For the text-containing cell, return its midpoint in (X, Y) coordinate format. 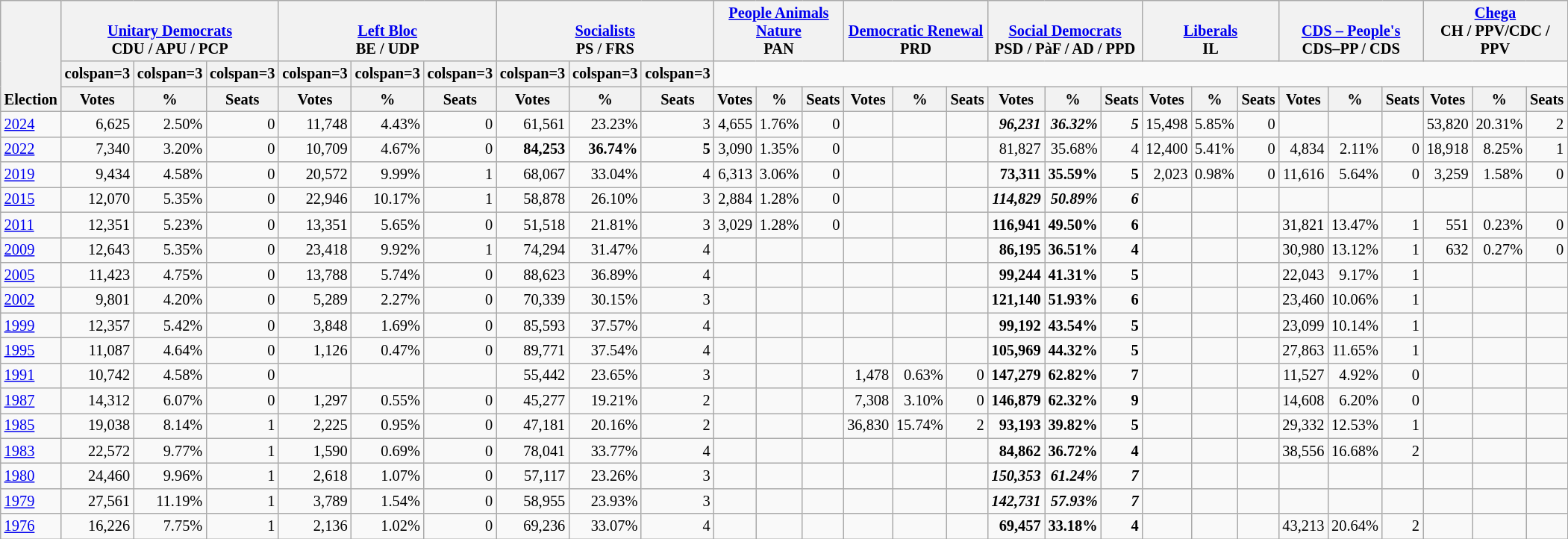
9.99% (388, 175)
105,969 (1016, 350)
13.47% (1355, 225)
12,357 (97, 325)
1,590 (315, 451)
74,294 (533, 250)
55,442 (533, 376)
36.89% (605, 275)
23.93% (605, 501)
20,572 (315, 175)
15.74% (919, 426)
0.47% (388, 350)
78,041 (533, 451)
2015 (31, 199)
0.98% (1214, 175)
0.69% (388, 451)
23,418 (315, 250)
2024 (31, 124)
57,117 (533, 476)
62.32% (1073, 401)
5.74% (388, 275)
96,231 (1016, 124)
Unitary DemocratsCDU / APU / PCP (170, 31)
1,478 (868, 376)
12,351 (97, 225)
37.57% (605, 325)
551 (1448, 225)
33.18% (1073, 526)
8.25% (1500, 149)
10.06% (1355, 300)
3,090 (735, 149)
4.20% (170, 300)
36.32% (1073, 124)
2,136 (315, 526)
146,879 (1016, 401)
13,788 (315, 275)
0.95% (388, 426)
1995 (31, 350)
Election (31, 55)
84,253 (533, 149)
53,820 (1448, 124)
19.21% (605, 401)
8.14% (170, 426)
6,625 (97, 124)
99,244 (1016, 275)
47,181 (533, 426)
2022 (31, 149)
Left BlocBE / UDP (387, 31)
1.02% (388, 526)
70,339 (533, 300)
1991 (31, 376)
58,878 (533, 199)
4.64% (170, 350)
35.59% (1073, 175)
36.51% (1073, 250)
12,643 (97, 250)
12.53% (1355, 426)
9 (1121, 401)
5.64% (1355, 175)
10.17% (388, 199)
62.82% (1073, 376)
51.93% (1073, 300)
142,731 (1016, 501)
43,213 (1304, 526)
11,527 (1304, 376)
4,834 (1304, 149)
84,862 (1016, 451)
1987 (31, 401)
11,616 (1304, 175)
1.54% (388, 501)
7.75% (170, 526)
99,192 (1016, 325)
30,980 (1304, 250)
12,070 (97, 199)
33.07% (605, 526)
1.69% (388, 325)
9.77% (170, 451)
10,709 (315, 149)
1,126 (315, 350)
5.41% (1214, 149)
37.54% (605, 350)
5.23% (170, 225)
23.65% (605, 376)
23,460 (1304, 300)
13.12% (1355, 250)
44.32% (1073, 350)
3,789 (315, 501)
5.65% (388, 225)
3.20% (170, 149)
2002 (31, 300)
1980 (31, 476)
11,423 (97, 275)
2,023 (1166, 175)
150,353 (1016, 476)
93,193 (1016, 426)
147,279 (1016, 376)
9.96% (170, 476)
57.93% (1073, 501)
58,955 (533, 501)
13,351 (315, 225)
1985 (31, 426)
16.68% (1355, 451)
4.67% (388, 149)
61,561 (533, 124)
6.20% (1355, 401)
2,618 (315, 476)
1.07% (388, 476)
89,771 (533, 350)
69,457 (1016, 526)
SocialistsPS / FRS (605, 31)
12,400 (1166, 149)
20.31% (1500, 124)
68,067 (533, 175)
Social DemocratsPSD / PàF / AD / PPD (1066, 31)
36.72% (1073, 451)
29,332 (1304, 426)
114,829 (1016, 199)
21.81% (605, 225)
88,623 (533, 275)
2.27% (388, 300)
1.58% (1500, 175)
15,498 (1166, 124)
33.77% (605, 451)
14,312 (97, 401)
35.68% (1073, 149)
36,830 (868, 426)
116,941 (1016, 225)
0.27% (1500, 250)
6.07% (170, 401)
2.11% (1355, 149)
People Animals NaturePAN (779, 31)
38,556 (1304, 451)
31,821 (1304, 225)
10.14% (1355, 325)
632 (1448, 250)
27,561 (97, 501)
20.64% (1355, 526)
19,038 (97, 426)
ChegaCH / PPV/CDC / PPV (1496, 31)
1.35% (779, 149)
3.10% (919, 401)
50.89% (1073, 199)
81,827 (1016, 149)
39.82% (1073, 426)
1999 (31, 325)
11.65% (1355, 350)
24,460 (97, 476)
3.06% (779, 175)
11,748 (315, 124)
23,099 (1304, 325)
18,918 (1448, 149)
2011 (31, 225)
73,311 (1016, 175)
CDS – People'sCDS–PP / CDS (1351, 31)
9,434 (97, 175)
45,277 (533, 401)
5.85% (1214, 124)
2.50% (170, 124)
3,848 (315, 325)
11.19% (170, 501)
10,742 (97, 376)
9,801 (97, 300)
0.23% (1500, 225)
9.17% (1355, 275)
26.10% (605, 199)
30.15% (605, 300)
1976 (31, 526)
31.47% (605, 250)
4.43% (388, 124)
41.31% (1073, 275)
69,236 (533, 526)
9.92% (388, 250)
7,308 (868, 401)
22,572 (97, 451)
121,140 (1016, 300)
85,593 (533, 325)
3,259 (1448, 175)
61.24% (1073, 476)
4,655 (735, 124)
16,226 (97, 526)
20.16% (605, 426)
14,608 (1304, 401)
1979 (31, 501)
5.42% (170, 325)
49.50% (1073, 225)
4.75% (170, 275)
27,863 (1304, 350)
1983 (31, 451)
2,884 (735, 199)
4.92% (1355, 376)
0.55% (388, 401)
43.54% (1073, 325)
22,043 (1304, 275)
11,087 (97, 350)
23.23% (605, 124)
7,340 (97, 149)
33.04% (605, 175)
6,313 (735, 175)
86,195 (1016, 250)
23.26% (605, 476)
LiberalsIL (1211, 31)
1,297 (315, 401)
22,946 (315, 199)
1.76% (779, 124)
2009 (31, 250)
Democratic RenewalPRD (915, 31)
0.63% (919, 376)
2019 (31, 175)
5,289 (315, 300)
51,518 (533, 225)
2,225 (315, 426)
3,029 (735, 225)
2005 (31, 275)
36.74% (605, 149)
